Capture the cell that displays the provided text and extract its (x, y) central coordinate. 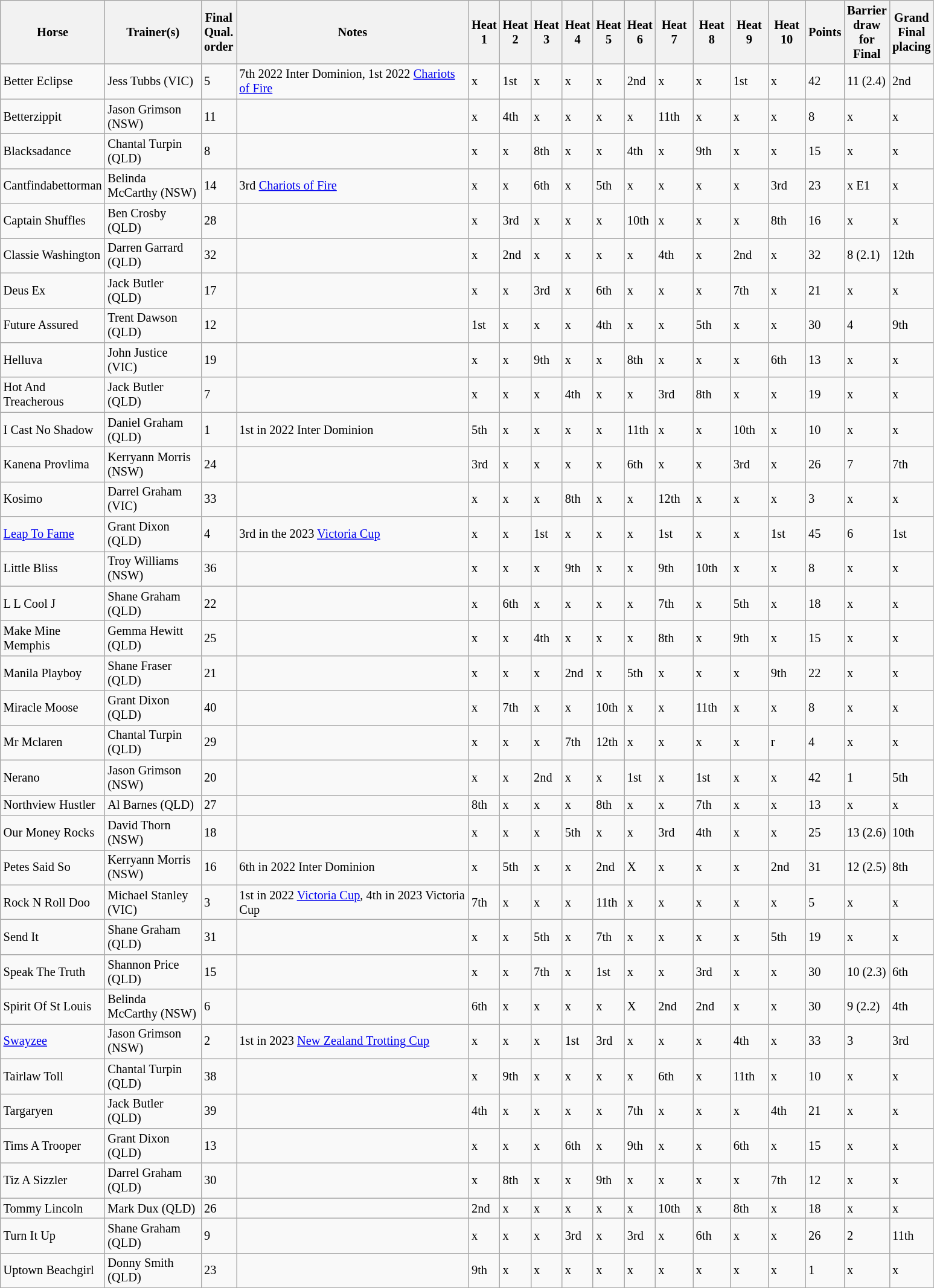
10 (2.3) (867, 972)
Jess Tubbs (VIC) (153, 81)
Uptown Beachgirl (53, 1270)
Heat 6 (640, 32)
Donny Smith (QLD) (153, 1270)
Little Bliss (53, 569)
1st in 2022 Inter Dominion (353, 430)
40 (219, 708)
36 (219, 569)
Heat 8 (712, 32)
Deus Ex (53, 290)
John Justice (VIC) (153, 360)
Nerano (53, 777)
Kosimo (53, 499)
Darrel Graham (VIC) (153, 499)
29 (219, 742)
r (787, 742)
Darren Garrard (QLD) (153, 255)
Heat 9 (749, 32)
39 (219, 1111)
Barrier draw for Final (867, 32)
Tommy Lincoln (53, 1208)
Northview Hustler (53, 805)
17 (219, 290)
Petes Said So (53, 867)
Mark Dux (QLD) (153, 1208)
Heat 3 (546, 32)
9 (219, 1235)
1st in 2023 New Zealand Trotting Cup (353, 1041)
6th in 2022 Inter Dominion (353, 867)
Notes (353, 32)
Cantfindabettorman (53, 186)
Our Money Rocks (53, 832)
3rd Chariots of Fire (353, 186)
Kanena Provlima (53, 464)
Troy Williams (NSW) (153, 569)
Shane Fraser (QLD) (153, 673)
L L Cool J (53, 604)
Horse (53, 32)
Send It (53, 937)
Heat 5 (609, 32)
Michael Stanley (VIC) (153, 902)
3rd in the 2023 Victoria Cup (353, 534)
Blacksadance (53, 151)
Gemma Hewitt (QLD) (153, 638)
27 (219, 805)
Heat 7 (674, 32)
x E1 (867, 186)
Captain Shuffles (53, 221)
24 (219, 464)
14 (219, 186)
Trent Dawson (QLD) (153, 325)
Shannon Price (QLD) (153, 972)
20 (219, 777)
Heat 10 (787, 32)
Rock N Roll Doo (53, 902)
7th 2022 Inter Dominion, 1st 2022 Chariots of Fire (353, 81)
David Thorn (NSW) (153, 832)
Heat 1 (484, 32)
9 (2.2) (867, 1007)
Grand Final placing (912, 32)
Swayzee (53, 1041)
1st in 2022 Victoria Cup, 4th in 2023 Victoria Cup (353, 902)
Betterzippit (53, 116)
Speak The Truth (53, 972)
Daniel Graham (QLD) (153, 430)
Better Eclipse (53, 81)
12 (2.5) (867, 867)
Tims A Trooper (53, 1146)
Manila Playboy (53, 673)
28 (219, 221)
Spirit Of St Louis (53, 1007)
Make Mine Memphis (53, 638)
Heat 4 (578, 32)
Mr Mclaren (53, 742)
Hot And Treacherous (53, 395)
Classie Washington (53, 255)
I Cast No Shadow (53, 430)
Trainer(s) (153, 32)
Tiz A Sizzler (53, 1181)
8 (2.1) (867, 255)
11 (2.4) (867, 81)
Al Barnes (QLD) (153, 805)
Turn It Up (53, 1235)
Darrel Graham (QLD) (153, 1181)
Miracle Moose (53, 708)
Ben Crosby (QLD) (153, 221)
13 (2.6) (867, 832)
Points (825, 32)
Heat 2 (516, 32)
45 (825, 534)
Helluva (53, 360)
Targaryen (53, 1111)
11 (219, 116)
Future Assured (53, 325)
Tairlaw Toll (53, 1076)
Leap To Fame (53, 534)
Final Qual. order (219, 32)
38 (219, 1076)
